Detect which cell encompasses the target text, then output its [x, y] center coordinate. 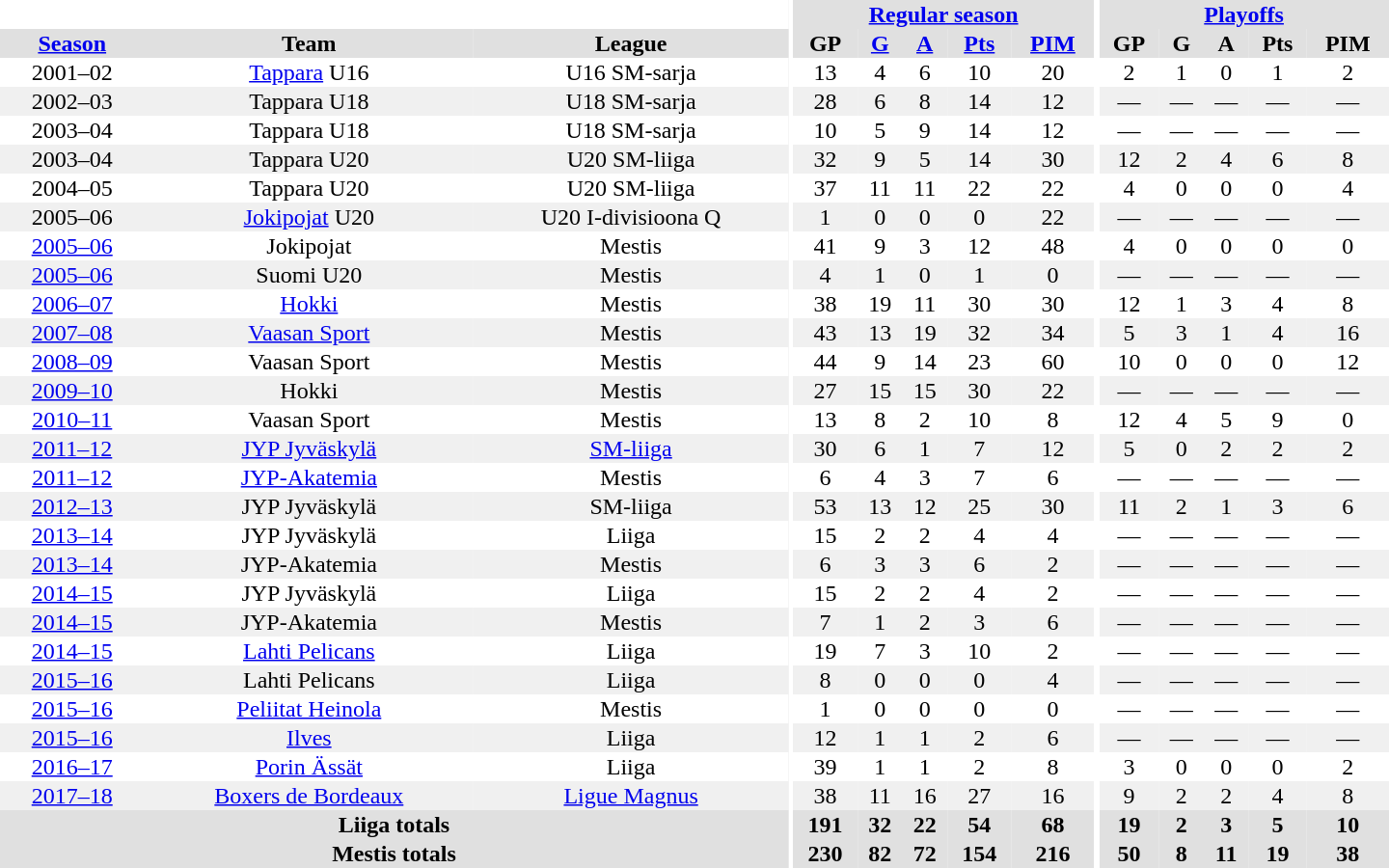
League [631, 43]
2010–11 [71, 420]
28 [826, 101]
Ligue Magnus [631, 796]
Team [309, 43]
34 [1053, 333]
60 [1053, 362]
216 [1053, 854]
41 [826, 246]
Tappara U16 [309, 72]
Boxers de Bordeaux [309, 796]
Regular season [943, 14]
Jokipojat [309, 246]
230 [826, 854]
Mestis totals [394, 854]
154 [980, 854]
U16 SM-sarja [631, 72]
2009–10 [71, 391]
Liiga totals [394, 825]
Playoffs [1244, 14]
50 [1129, 854]
25 [980, 506]
53 [826, 506]
191 [826, 825]
U20 I-divisioona Q [631, 217]
54 [980, 825]
2016–17 [71, 767]
2001–02 [71, 72]
Peliitat Heinola [309, 709]
Ilves [309, 738]
2006–07 [71, 304]
43 [826, 333]
23 [980, 362]
2017–18 [71, 796]
48 [1053, 246]
82 [880, 854]
2012–13 [71, 506]
72 [924, 854]
39 [826, 767]
Season [71, 43]
Jokipojat U20 [309, 217]
44 [826, 362]
37 [826, 188]
20 [1053, 72]
2002–03 [71, 101]
2008–09 [71, 362]
2007–08 [71, 333]
68 [1053, 825]
Suomi U20 [309, 275]
2004–05 [71, 188]
Porin Ässät [309, 767]
